Scan for the cell matching the given text and deliver its [x, y] coordinate at center. 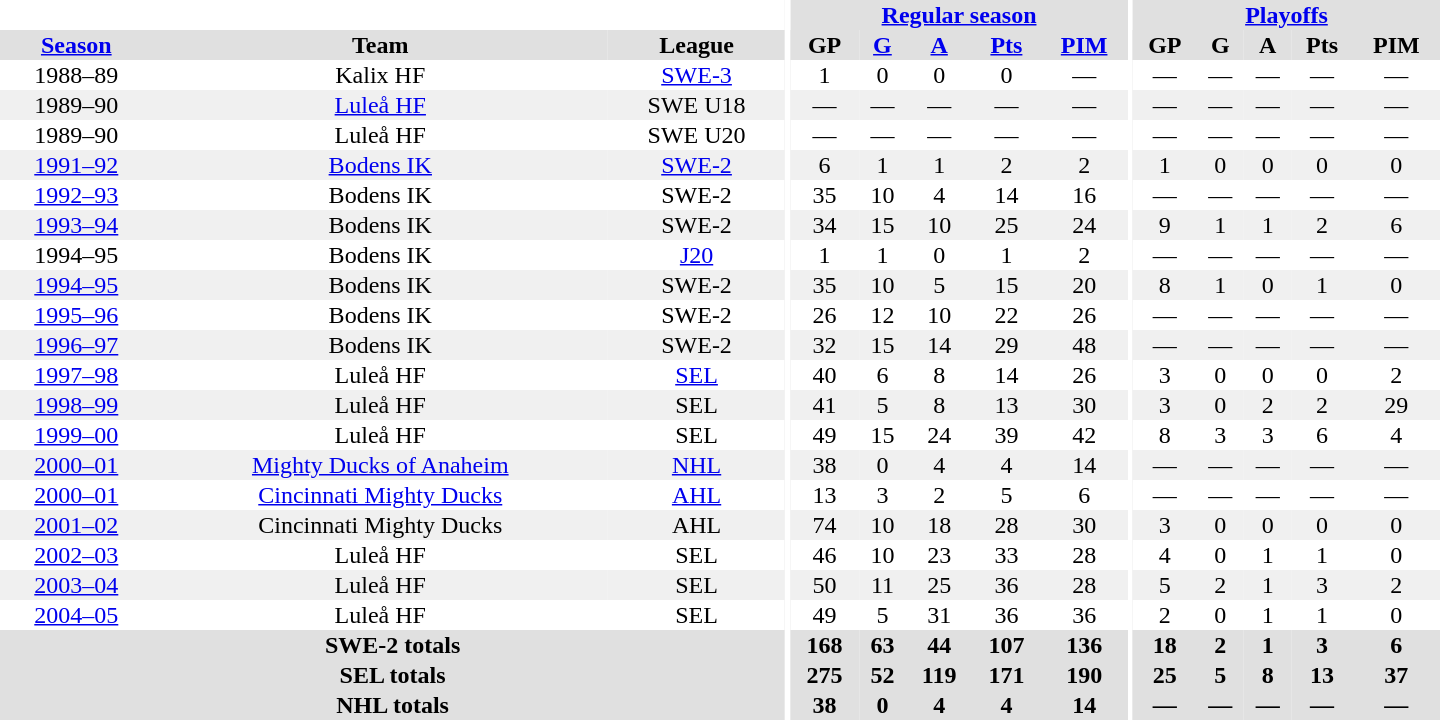
190 [1084, 675]
NHL totals [392, 705]
275 [824, 675]
1996–97 [76, 345]
Regular season [958, 15]
1997–98 [76, 375]
2004–05 [76, 615]
Season [76, 45]
SEL totals [392, 675]
Mighty Ducks of Anaheim [380, 465]
63 [882, 645]
22 [1006, 315]
39 [1006, 435]
12 [882, 315]
SWE U20 [696, 135]
31 [939, 615]
42 [1084, 435]
119 [939, 675]
SWE-2 totals [392, 645]
J20 [696, 255]
41 [824, 405]
50 [824, 585]
44 [939, 645]
1998–99 [76, 405]
1993–94 [76, 225]
32 [824, 345]
11 [882, 585]
2001–02 [76, 525]
48 [1084, 345]
1999–00 [76, 435]
SWE U18 [696, 105]
1995–96 [76, 315]
40 [824, 375]
23 [939, 555]
33 [1006, 555]
20 [1084, 285]
2002–03 [76, 555]
NHL [696, 465]
2003–04 [76, 585]
Team [380, 45]
Playoffs [1286, 15]
1991–92 [76, 165]
League [696, 45]
16 [1084, 195]
37 [1396, 675]
168 [824, 645]
9 [1165, 225]
34 [824, 225]
171 [1006, 675]
1988–89 [76, 75]
52 [882, 675]
46 [824, 555]
Kalix HF [380, 75]
SWE-3 [696, 75]
136 [1084, 645]
1992–93 [76, 195]
74 [824, 525]
107 [1006, 645]
